Output the (X, Y) coordinate of the center of the cell containing the given text.  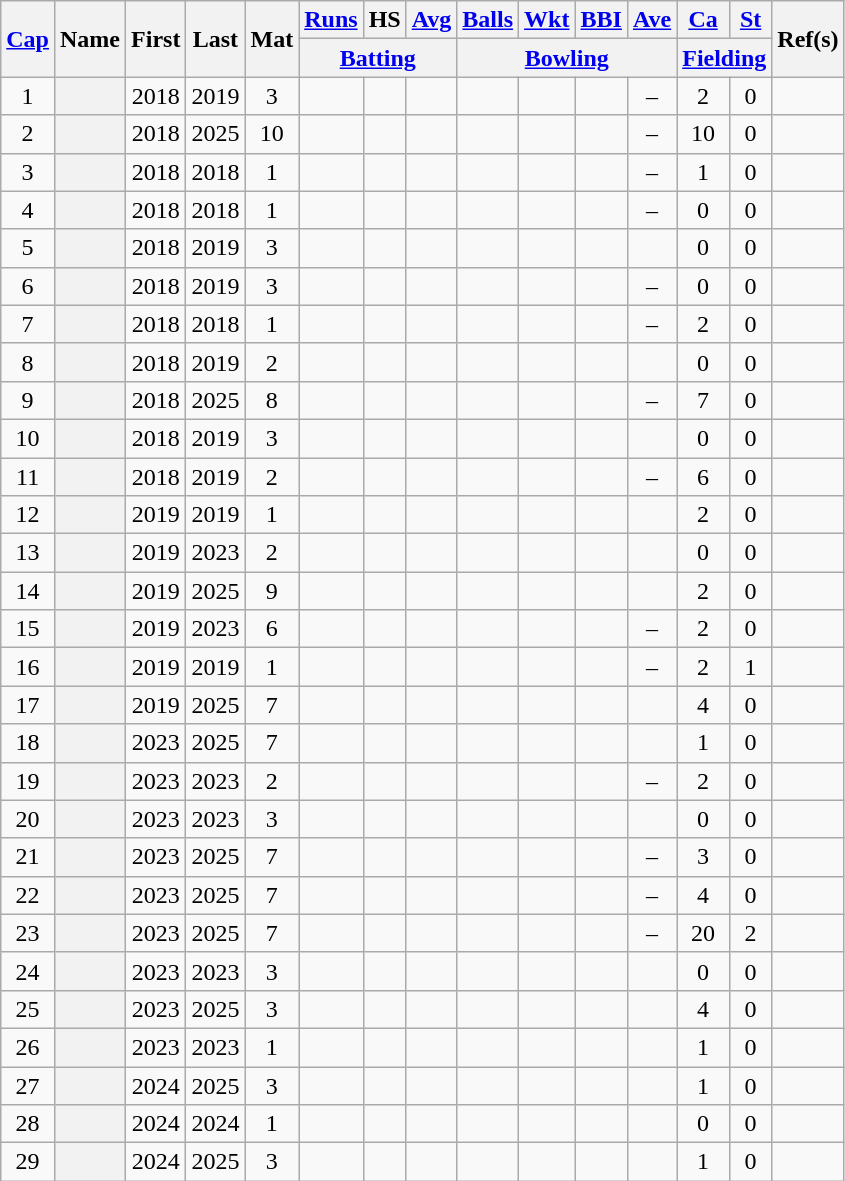
Ref(s) (808, 39)
Batting (378, 58)
24 (28, 971)
Runs (331, 20)
15 (28, 629)
13 (28, 553)
11 (28, 477)
19 (28, 781)
17 (28, 705)
Mat (272, 39)
18 (28, 743)
Ave (652, 20)
14 (28, 591)
Name (90, 39)
St (750, 20)
21 (28, 857)
23 (28, 933)
5 (28, 248)
HS (384, 20)
BBI (601, 20)
22 (28, 895)
Bowling (567, 58)
29 (28, 1162)
25 (28, 1009)
12 (28, 515)
Cap (28, 39)
28 (28, 1124)
Fielding (724, 58)
16 (28, 667)
27 (28, 1085)
Last (216, 39)
Balls (488, 20)
First (156, 39)
Wkt (547, 20)
Avg (432, 20)
Ca (704, 20)
26 (28, 1047)
